Scan for the cell matching the given text and deliver its [X, Y] coordinate at center. 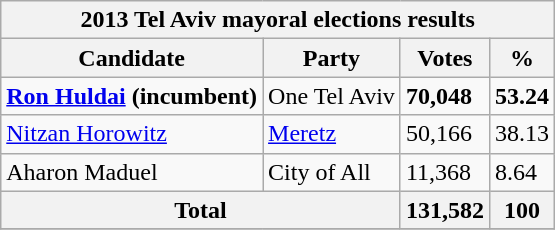
50,166 [444, 134]
Party [332, 58]
% [522, 58]
Votes [444, 58]
Meretz [332, 134]
Ron Huldai (incumbent) [132, 96]
City of All [332, 172]
131,582 [444, 210]
One Tel Aviv [332, 96]
8.64 [522, 172]
Candidate [132, 58]
Nitzan Horowitz [132, 134]
Aharon Maduel [132, 172]
53.24 [522, 96]
38.13 [522, 134]
70,048 [444, 96]
Total [201, 210]
2013 Tel Aviv mayoral elections results [278, 20]
100 [522, 210]
11,368 [444, 172]
